Pinpoint the cell where the given text exists, returning its [X, Y] midpoint coordinate. 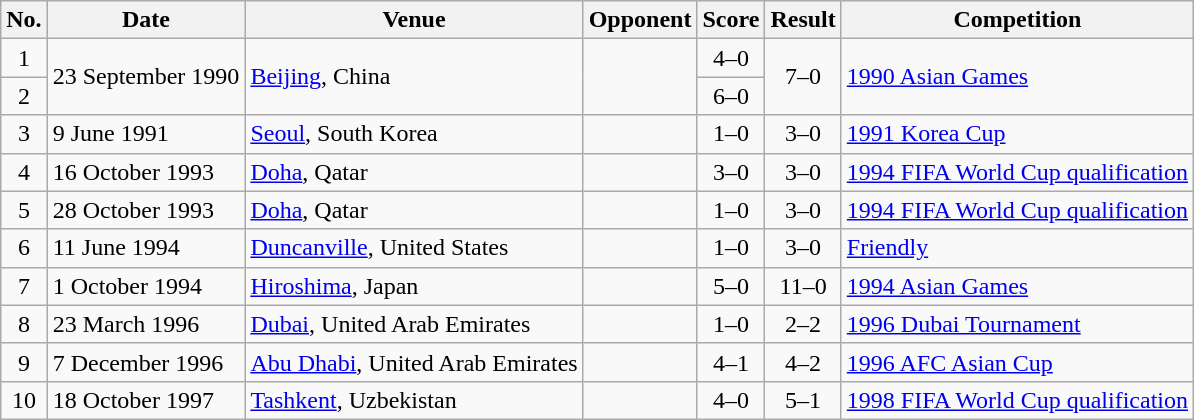
4–2 [803, 362]
8 [24, 324]
7 [24, 286]
23 March 1996 [146, 324]
7–0 [803, 77]
2 [24, 96]
1996 AFC Asian Cup [1017, 362]
Seoul, South Korea [414, 134]
16 October 1993 [146, 172]
10 [24, 400]
7 December 1996 [146, 362]
4–1 [731, 362]
6 [24, 248]
Duncanville, United States [414, 248]
1990 Asian Games [1017, 77]
5 [24, 210]
Beijing, China [414, 77]
Friendly [1017, 248]
28 October 1993 [146, 210]
1994 Asian Games [1017, 286]
4 [24, 172]
1998 FIFA World Cup qualification [1017, 400]
1 [24, 58]
Abu Dhabi, United Arab Emirates [414, 362]
Dubai, United Arab Emirates [414, 324]
Hiroshima, Japan [414, 286]
3 [24, 134]
Date [146, 20]
9 June 1991 [146, 134]
18 October 1997 [146, 400]
23 September 1990 [146, 77]
Tashkent, Uzbekistan [414, 400]
5–0 [731, 286]
11–0 [803, 286]
1996 Dubai Tournament [1017, 324]
Result [803, 20]
9 [24, 362]
5–1 [803, 400]
Venue [414, 20]
1 October 1994 [146, 286]
1991 Korea Cup [1017, 134]
Competition [1017, 20]
11 June 1994 [146, 248]
Score [731, 20]
2–2 [803, 324]
6–0 [731, 96]
No. [24, 20]
Opponent [640, 20]
